Find where the given text appears and provide that cell's center as (X, Y) coordinate. 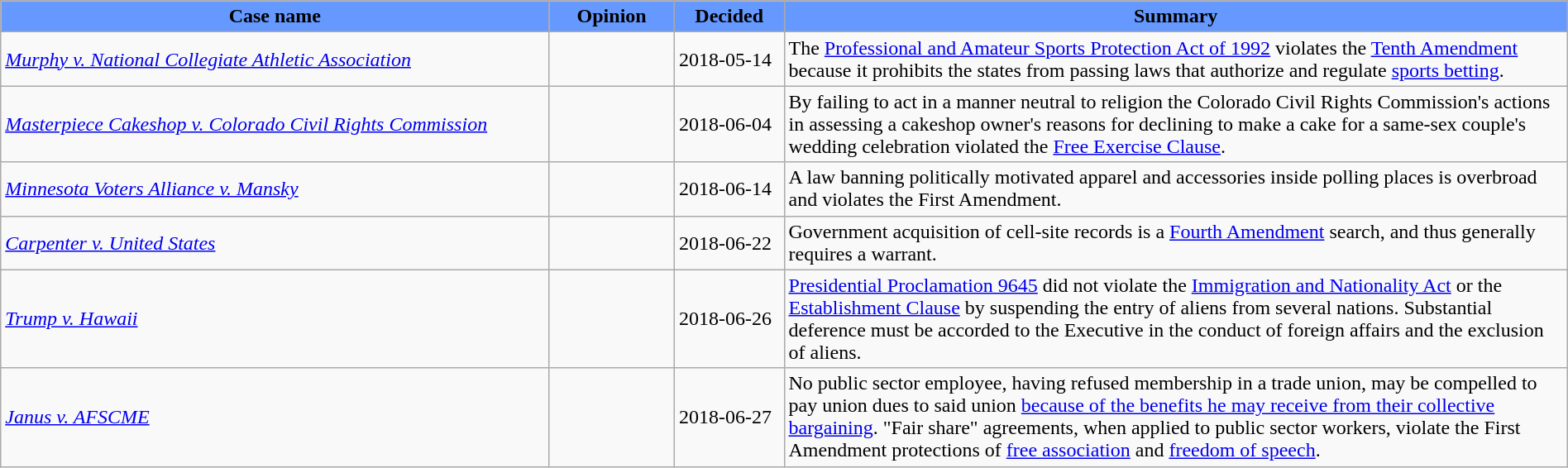
Murphy v. National Collegiate Athletic Association (275, 60)
Masterpiece Cakeshop v. Colorado Civil Rights Commission (275, 124)
2018-06-22 (729, 243)
2018-06-14 (729, 189)
A law banning politically motivated apparel and accessories inside polling places is overbroad and violates the First Amendment. (1176, 189)
Opinion (612, 17)
Janus v. AFSCME (275, 417)
Case name (275, 17)
Decided (729, 17)
Government acquisition of cell-site records is a Fourth Amendment search, and thus generally requires a warrant. (1176, 243)
Carpenter v. United States (275, 243)
Minnesota Voters Alliance v. Mansky (275, 189)
2018-06-04 (729, 124)
2018-05-14 (729, 60)
2018-06-27 (729, 417)
2018-06-26 (729, 319)
Trump v. Hawaii (275, 319)
Summary (1176, 17)
